Find where the given text appears and provide that cell's center as [X, Y] coordinate. 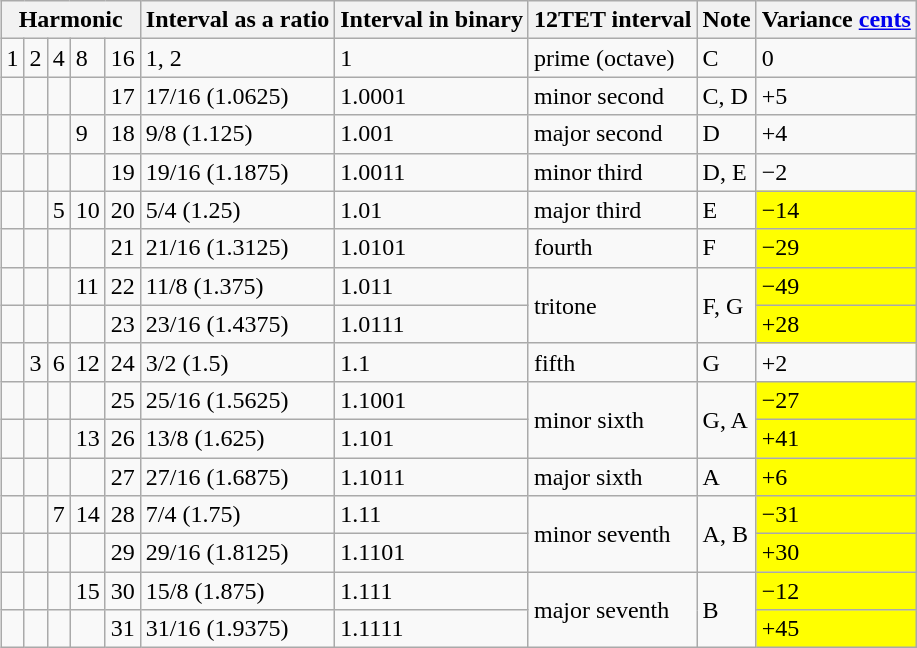
21/16 (1.3125) [237, 248]
minor seventh [612, 534]
+6 [836, 477]
1.111 [432, 591]
11 [88, 286]
C [726, 58]
10 [88, 210]
F, G [726, 305]
23 [122, 324]
+5 [836, 96]
13/8 (1.625) [237, 438]
−2 [836, 172]
29/16 (1.8125) [237, 553]
major seventh [612, 610]
minor third [612, 172]
tritone [612, 305]
−49 [836, 286]
minor second [612, 96]
1.11 [432, 515]
9/8 (1.125) [237, 134]
−14 [836, 210]
5/4 (1.25) [237, 210]
major sixth [612, 477]
4 [58, 58]
1.1111 [432, 629]
fifth [612, 362]
16 [122, 58]
B [726, 610]
−29 [836, 248]
1.1011 [432, 477]
11/8 (1.375) [237, 286]
Variance cents [836, 20]
1.1 [432, 362]
14 [88, 515]
1.01 [432, 210]
15 [88, 591]
24 [122, 362]
13 [88, 438]
+28 [836, 324]
G [726, 362]
1, 2 [237, 58]
1.0001 [432, 96]
5 [58, 210]
29 [122, 553]
23/16 (1.4375) [237, 324]
C, D [726, 96]
15/8 (1.875) [237, 591]
1.101 [432, 438]
F [726, 248]
26 [122, 438]
Harmonic [70, 20]
30 [122, 591]
1.0111 [432, 324]
G, A [726, 419]
major second [612, 134]
28 [122, 515]
minor sixth [612, 419]
27 [122, 477]
8 [88, 58]
25/16 (1.5625) [237, 400]
3/2 (1.5) [237, 362]
+30 [836, 553]
1.011 [432, 286]
7 [58, 515]
D, E [726, 172]
19/16 (1.1875) [237, 172]
22 [122, 286]
Interval as a ratio [237, 20]
21 [122, 248]
2 [36, 58]
1.1001 [432, 400]
−31 [836, 515]
A [726, 477]
+2 [836, 362]
major third [612, 210]
1.0101 [432, 248]
25 [122, 400]
9 [88, 134]
1.001 [432, 134]
1.1101 [432, 553]
+41 [836, 438]
20 [122, 210]
D [726, 134]
fourth [612, 248]
31 [122, 629]
6 [58, 362]
18 [122, 134]
7/4 (1.75) [237, 515]
A, B [726, 534]
Interval in binary [432, 20]
−12 [836, 591]
31/16 (1.9375) [237, 629]
E [726, 210]
12TET interval [612, 20]
0 [836, 58]
1.0011 [432, 172]
17 [122, 96]
+45 [836, 629]
17/16 (1.0625) [237, 96]
−27 [836, 400]
3 [36, 362]
prime (octave) [612, 58]
27/16 (1.6875) [237, 477]
12 [88, 362]
+4 [836, 134]
Note [726, 20]
19 [122, 172]
